Extract the [x, y] coordinate from the center of the cell holding the provided text.  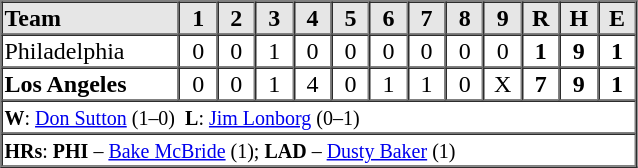
H [579, 18]
2 [236, 18]
Philadelphia [91, 50]
E [617, 18]
R [541, 18]
3 [274, 18]
8 [465, 18]
Team [91, 18]
6 [388, 18]
X [503, 84]
Los Angeles [91, 84]
HRs: PHI – Bake McBride (1); LAD – Dusty Baker (1) [319, 150]
5 [350, 18]
W: Don Sutton (1–0) L: Jim Lonborg (0–1) [319, 116]
